Pinpoint the cell where the given text exists, returning its [x, y] midpoint coordinate. 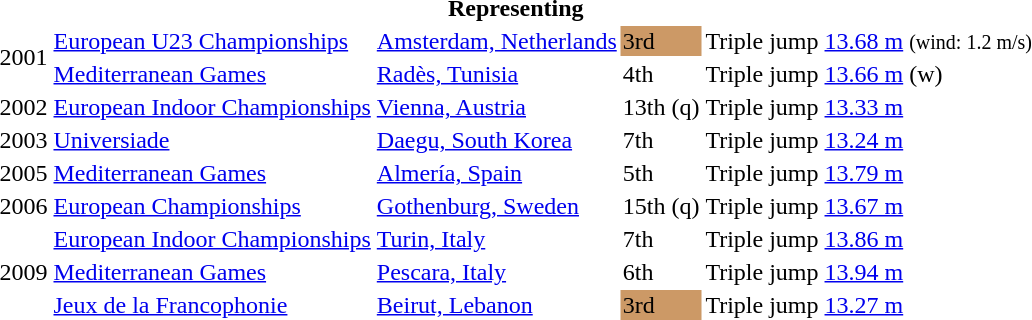
Almería, Spain [496, 173]
Beirut, Lebanon [496, 305]
4th [661, 74]
Gothenburg, Sweden [496, 206]
Universiade [212, 140]
European U23 Championships [212, 41]
Jeux de la Francophonie [212, 305]
5th [661, 173]
Vienna, Austria [496, 107]
Turin, Italy [496, 239]
European Championships [212, 206]
Radès, Tunisia [496, 74]
6th [661, 272]
Amsterdam, Netherlands [496, 41]
Daegu, South Korea [496, 140]
13th (q) [661, 107]
Pescara, Italy [496, 272]
15th (q) [661, 206]
